Scan for the cell matching the given text and deliver its [x, y] coordinate at center. 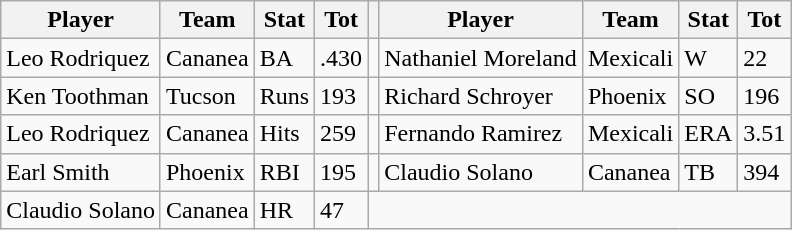
ERA [708, 134]
193 [342, 96]
Tucson [207, 96]
Richard Schroyer [481, 96]
W [708, 58]
SO [708, 96]
Earl Smith [81, 172]
HR [284, 210]
196 [764, 96]
Ken Toothman [81, 96]
3.51 [764, 134]
47 [342, 210]
BA [284, 58]
TB [708, 172]
.430 [342, 58]
394 [764, 172]
259 [342, 134]
195 [342, 172]
RBI [284, 172]
Nathaniel Moreland [481, 58]
Fernando Ramirez [481, 134]
Hits [284, 134]
22 [764, 58]
Runs [284, 96]
